Output the [X, Y] coordinate of the center of the cell containing the given text.  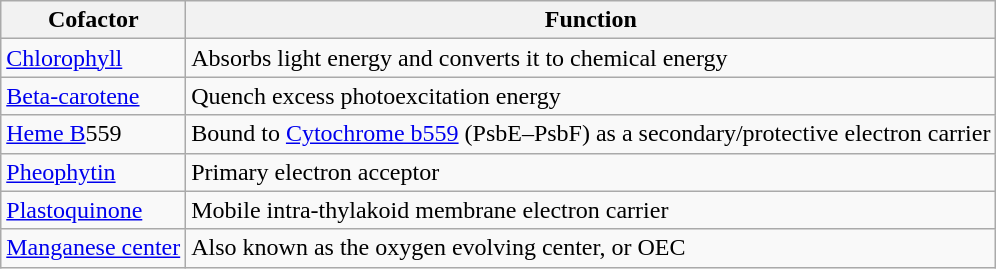
Manganese center [94, 248]
Pheophytin [94, 172]
Function [591, 20]
Heme B559 [94, 134]
Plastoquinone [94, 210]
Primary electron acceptor [591, 172]
Quench excess photoexcitation energy [591, 96]
Also known as the oxygen evolving center, or OEC [591, 248]
Chlorophyll [94, 58]
Beta-carotene [94, 96]
Mobile intra-thylakoid membrane electron carrier [591, 210]
Absorbs light energy and converts it to chemical energy [591, 58]
Bound to Cytochrome b559 (PsbE–PsbF) as a secondary/protective electron carrier [591, 134]
Cofactor [94, 20]
